Identify which cell holds the provided text, then report its (X, Y) central coordinate. 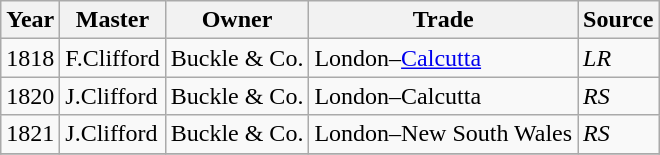
Owner (237, 20)
Source (618, 20)
Trade (444, 20)
Master (112, 20)
1820 (30, 96)
LR (618, 58)
London–New South Wales (444, 134)
1818 (30, 58)
F.Clifford (112, 58)
1821 (30, 134)
Year (30, 20)
